Search for the cell housing the specified text and yield its [X, Y] center coordinate. 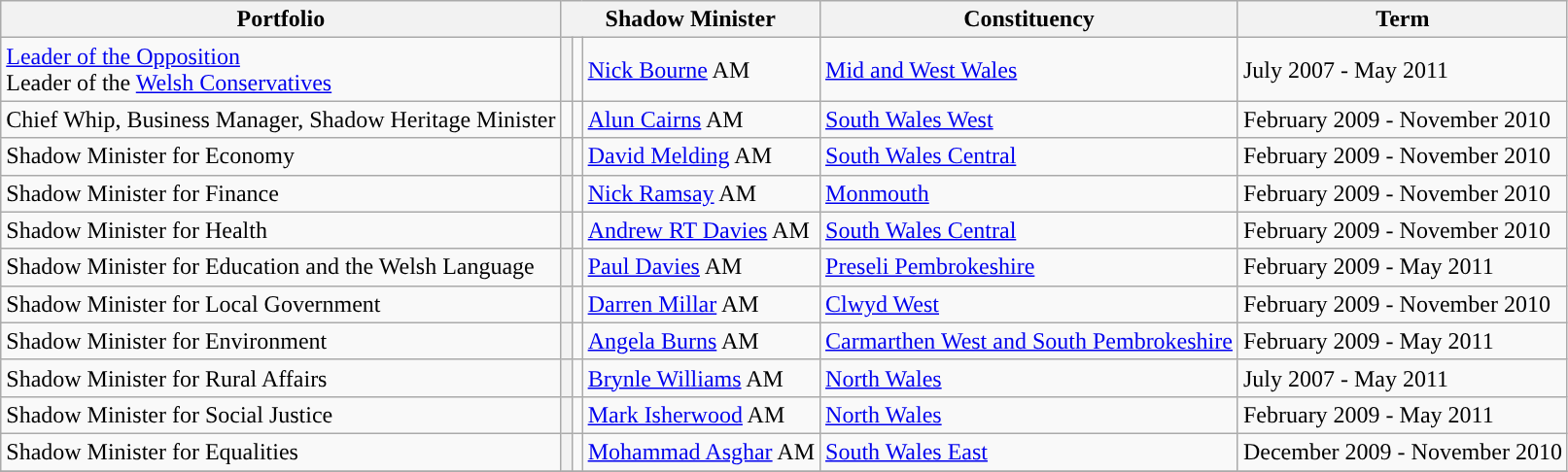
South Wales West [1029, 119]
South Wales East [1029, 452]
Shadow Minister for Rural Affairs [281, 378]
Alun Cairns AM [701, 119]
Leader of the Opposition Leader of the Welsh Conservatives [281, 70]
Shadow Minister for Economy [281, 156]
Portfolio [281, 19]
Brynle Williams AM [701, 378]
Angela Burns AM [701, 341]
David Melding AM [701, 156]
Shadow Minister for Health [281, 230]
Shadow Minister for Education and the Welsh Language [281, 267]
Preseli Pembrokeshire [1029, 267]
Shadow Minister [690, 19]
Mohammad Asghar AM [701, 452]
Darren Millar AM [701, 304]
Constituency [1029, 19]
Shadow Minister for Local Government [281, 304]
Shadow Minister for Finance [281, 193]
Mid and West Wales [1029, 70]
Clwyd West [1029, 304]
Nick Bourne AM [701, 70]
Carmarthen West and South Pembrokeshire [1029, 341]
Andrew RT Davies AM [701, 230]
Shadow Minister for Environment [281, 341]
Shadow Minister for Equalities [281, 452]
Monmouth [1029, 193]
December 2009 - November 2010 [1402, 452]
Paul Davies AM [701, 267]
Mark Isherwood AM [701, 415]
Term [1402, 19]
Nick Ramsay AM [701, 193]
Chief Whip, Business Manager, Shadow Heritage Minister [281, 119]
Shadow Minister for Social Justice [281, 415]
